From the cell containing the given text, extract its center point as [x, y] coordinate. 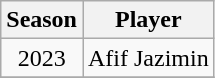
Season [42, 20]
Afif Jazimin [148, 58]
Player [148, 20]
2023 [42, 58]
